Extract the (x, y) coordinate from the center of the cell holding the provided text.  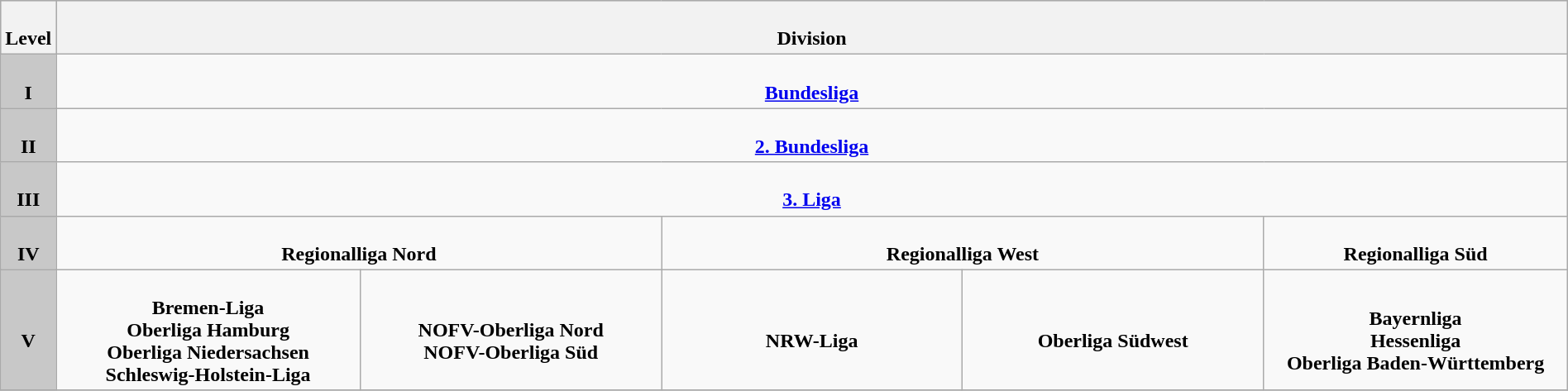
Bremen-Liga Oberliga Hamburg Oberliga Niedersachsen Schleswig-Holstein-Liga (208, 330)
Level (28, 28)
Regionalliga Nord (359, 243)
Bundesliga (812, 81)
Oberliga Südwest (1113, 330)
NRW-Liga (812, 330)
3. Liga (812, 188)
Bayernliga Hessenliga Oberliga Baden-Württemberg (1416, 330)
Division (812, 28)
I (28, 81)
II (28, 136)
V (28, 330)
2. Bundesliga (812, 136)
IV (28, 243)
Regionalliga Süd (1416, 243)
III (28, 188)
NOFV-Oberliga Nord NOFV-Oberliga Süd (511, 330)
Regionalliga West (963, 243)
